Identify which cell holds the provided text, then report its (X, Y) central coordinate. 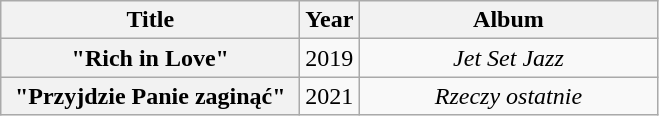
"Rich in Love" (150, 58)
Rzeczy ostatnie (508, 96)
2021 (330, 96)
"Przyjdzie Panie zaginąć" (150, 96)
Jet Set Jazz (508, 58)
Year (330, 20)
Album (508, 20)
Title (150, 20)
2019 (330, 58)
